Provide the [x, y] coordinate of the cell's center where the given text is located.  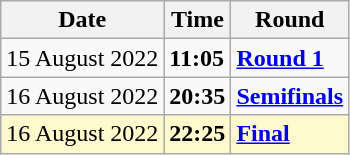
11:05 [198, 58]
Round [290, 20]
Final [290, 134]
15 August 2022 [82, 58]
Date [82, 20]
Round 1 [290, 58]
Semifinals [290, 96]
22:25 [198, 134]
20:35 [198, 96]
Time [198, 20]
